Find where the given text appears and provide that cell's center as (X, Y) coordinate. 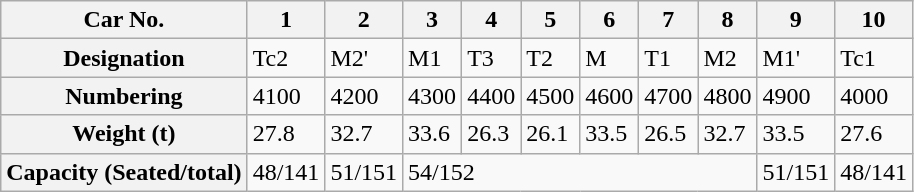
1 (286, 20)
5 (550, 20)
4600 (610, 96)
T1 (668, 58)
4500 (550, 96)
4800 (728, 96)
8 (728, 20)
26.3 (492, 134)
M2' (364, 58)
M2 (728, 58)
27.8 (286, 134)
Designation (124, 58)
Numbering (124, 96)
T2 (550, 58)
M (610, 58)
Weight (t) (124, 134)
2 (364, 20)
Car No. (124, 20)
7 (668, 20)
4400 (492, 96)
6 (610, 20)
4000 (874, 96)
26.1 (550, 134)
26.5 (668, 134)
M1' (796, 58)
4900 (796, 96)
4300 (432, 96)
4200 (364, 96)
Tc2 (286, 58)
33.6 (432, 134)
Capacity (Seated/total) (124, 172)
54/152 (580, 172)
27.6 (874, 134)
M1 (432, 58)
T3 (492, 58)
4700 (668, 96)
4 (492, 20)
9 (796, 20)
10 (874, 20)
3 (432, 20)
Tc1 (874, 58)
4100 (286, 96)
